Pinpoint the cell where the given text exists, returning its (X, Y) midpoint coordinate. 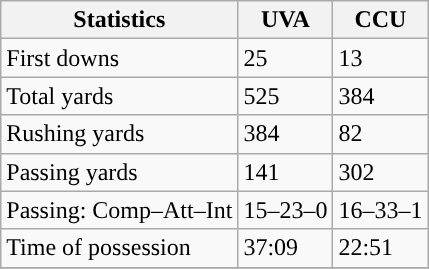
15–23–0 (286, 210)
CCU (380, 20)
302 (380, 172)
16–33–1 (380, 210)
Statistics (120, 20)
First downs (120, 58)
525 (286, 96)
Passing: Comp–Att–Int (120, 210)
82 (380, 134)
Rushing yards (120, 134)
Total yards (120, 96)
22:51 (380, 248)
Passing yards (120, 172)
37:09 (286, 248)
UVA (286, 20)
141 (286, 172)
13 (380, 58)
Time of possession (120, 248)
25 (286, 58)
